Pinpoint the cell where the given text exists, returning its [x, y] midpoint coordinate. 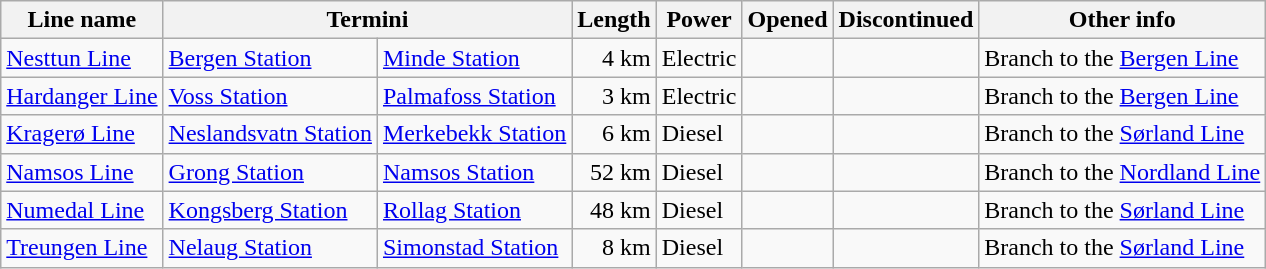
Merkebekk Station [474, 134]
Other info [1122, 20]
48 km [614, 210]
Voss Station [270, 96]
6 km [614, 134]
Rollag Station [474, 210]
Namsos Line [82, 172]
Kragerø Line [82, 134]
Discontinued [906, 20]
Nelaug Station [270, 248]
Branch to the Nordland Line [1122, 172]
3 km [614, 96]
Nesttun Line [82, 58]
Length [614, 20]
4 km [614, 58]
Simonstad Station [474, 248]
8 km [614, 248]
Kongsberg Station [270, 210]
Power [699, 20]
Grong Station [270, 172]
Treungen Line [82, 248]
Palmafoss Station [474, 96]
Hardanger Line [82, 96]
52 km [614, 172]
Minde Station [474, 58]
Termini [368, 20]
Line name [82, 20]
Opened [788, 20]
Numedal Line [82, 210]
Bergen Station [270, 58]
Neslandsvatn Station [270, 134]
Namsos Station [474, 172]
